Return the [X, Y] coordinate for the center point of the cell that contains the specified text.  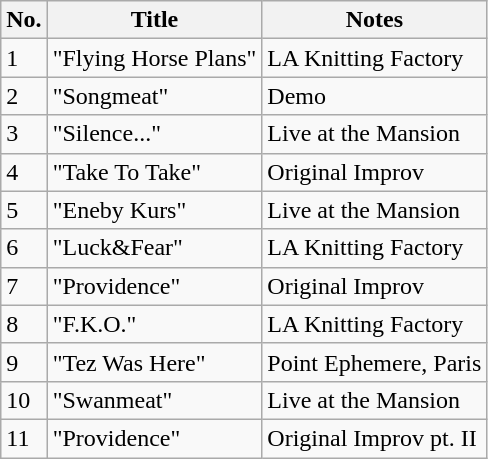
Demo [374, 96]
"Silence..." [154, 134]
Title [154, 20]
No. [24, 20]
2 [24, 96]
"Eneby Kurs" [154, 210]
"Songmeat" [154, 96]
8 [24, 324]
3 [24, 134]
"F.K.O." [154, 324]
5 [24, 210]
4 [24, 172]
1 [24, 58]
"Tez Was Here" [154, 362]
6 [24, 248]
11 [24, 438]
"Take To Take" [154, 172]
Original Improv pt. II [374, 438]
"Flying Horse Plans" [154, 58]
Notes [374, 20]
Point Ephemere, Paris [374, 362]
"Luck&Fear" [154, 248]
10 [24, 400]
9 [24, 362]
7 [24, 286]
"Swanmeat" [154, 400]
